Locate the cell with the specified text and output its (x, y) center coordinate. 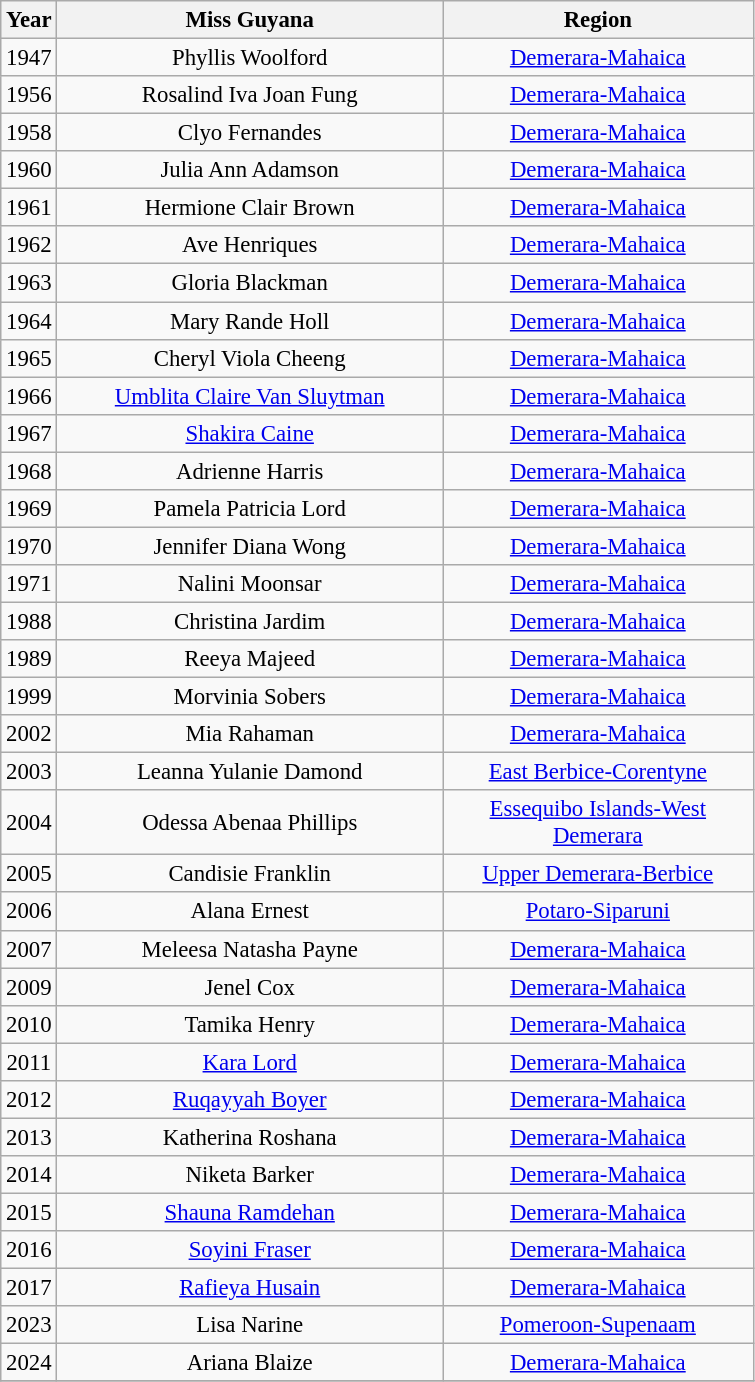
1947 (29, 58)
Alana Ernest (250, 912)
2023 (29, 1325)
Odessa Abenaa Phillips (250, 822)
Ariana Blaize (250, 1363)
1999 (29, 697)
Upper Demerara-Berbice (598, 874)
Meleesa Natasha Payne (250, 949)
Christina Jardim (250, 621)
Pomeroon-Supenaam (598, 1325)
Umblita Claire Van Sluytman (250, 396)
1969 (29, 509)
Region (598, 20)
Julia Ann Adamson (250, 170)
Year (29, 20)
Rosalind Iva Joan Fung (250, 95)
1956 (29, 95)
Katherina Roshana (250, 1137)
1989 (29, 659)
2016 (29, 1250)
Phyllis Woolford (250, 58)
2005 (29, 874)
2003 (29, 772)
Shauna Ramdehan (250, 1212)
2014 (29, 1175)
2013 (29, 1137)
Leanna Yulanie Damond (250, 772)
Niketa Barker (250, 1175)
2006 (29, 912)
1966 (29, 396)
1970 (29, 546)
Mia Rahaman (250, 734)
Soyini Fraser (250, 1250)
2015 (29, 1212)
Clyo Fernandes (250, 133)
2011 (29, 1062)
1961 (29, 208)
Pamela Patricia Lord (250, 509)
Cheryl Viola Cheeng (250, 358)
Ave Henriques (250, 245)
2004 (29, 822)
1963 (29, 283)
Candisie Franklin (250, 874)
Hermione Clair Brown (250, 208)
Rafieya Husain (250, 1288)
Potaro-Siparuni (598, 912)
Miss Guyana (250, 20)
Gloria Blackman (250, 283)
Lisa Narine (250, 1325)
Essequibo Islands-West Demerara (598, 822)
Nalini Moonsar (250, 584)
1968 (29, 471)
1964 (29, 321)
1965 (29, 358)
Adrienne Harris (250, 471)
1958 (29, 133)
2002 (29, 734)
East Berbice-Corentyne (598, 772)
Kara Lord (250, 1062)
Ruqayyah Boyer (250, 1100)
2007 (29, 949)
1971 (29, 584)
2017 (29, 1288)
2024 (29, 1363)
Jenel Cox (250, 987)
2012 (29, 1100)
Tamika Henry (250, 1024)
1960 (29, 170)
1988 (29, 621)
Mary Rande Holl (250, 321)
Jennifer Diana Wong (250, 546)
1962 (29, 245)
Morvinia Sobers (250, 697)
Shakira Caine (250, 433)
2009 (29, 987)
Reeya Majeed (250, 659)
1967 (29, 433)
2010 (29, 1024)
